For the text-containing cell, return its midpoint in [x, y] coordinate format. 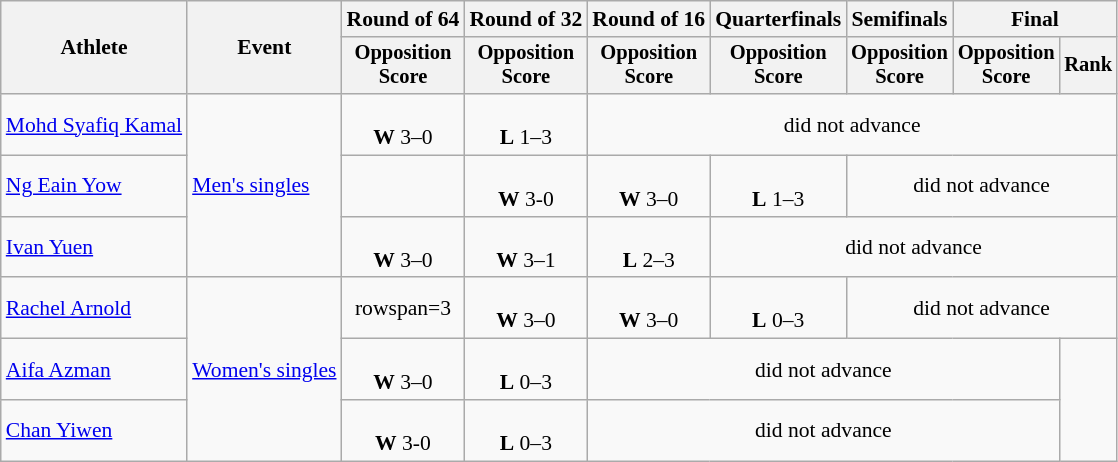
Semifinals [900, 19]
Event [264, 48]
Ng Eain Yow [94, 186]
Round of 16 [648, 19]
Men's singles [264, 186]
rowspan=3 [404, 308]
Rank [1088, 66]
Final [1035, 19]
Mohd Syafiq Kamal [94, 124]
Ivan Yuen [94, 248]
Women's singles [264, 370]
Round of 64 [404, 19]
L 2–3 [648, 248]
Quarterfinals [778, 19]
Rachel Arnold [94, 308]
Athlete [94, 48]
Aifa Azman [94, 370]
Chan Yiwen [94, 430]
Round of 32 [526, 19]
W 3–1 [526, 248]
